Pinpoint the cell where the given text exists, returning its (x, y) midpoint coordinate. 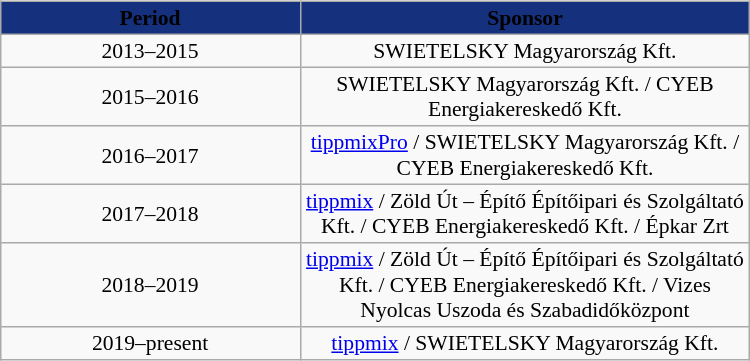
Period (150, 18)
Sponsor (525, 18)
2018–2019 (150, 285)
2013–2015 (150, 50)
tippmix / SWIETELSKY Magyarország Kft. (525, 344)
tippmix / Zöld Út – Építő Építőipari és Szolgáltató Kft. / CYEB Energiakereskedő Kft. / Épkar Zrt (525, 213)
SWIETELSKY Magyarország Kft. (525, 50)
tippmixPro / SWIETELSKY Magyarország Kft. / CYEB Energiakereskedő Kft. (525, 155)
2015–2016 (150, 96)
2017–2018 (150, 213)
2019–present (150, 344)
SWIETELSKY Magyarország Kft. / CYEB Energiakereskedő Kft. (525, 96)
tippmix / Zöld Út – Építő Építőipari és Szolgáltató Kft. / CYEB Energiakereskedő Kft. / Vizes Nyolcas Uszoda és Szabadidőközpont (525, 285)
2016–2017 (150, 155)
